Output the (x, y) coordinate of the center of the cell containing the given text.  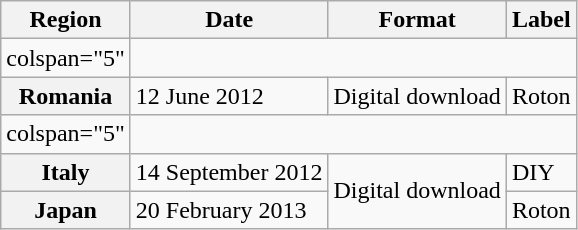
12 June 2012 (229, 96)
Format (417, 20)
Date (229, 20)
14 September 2012 (229, 172)
Japan (66, 210)
20 February 2013 (229, 210)
DIY (541, 172)
Romania (66, 96)
Label (541, 20)
Italy (66, 172)
Region (66, 20)
